Locate the cell with the specified text and output its (x, y) center coordinate. 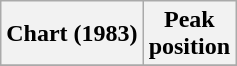
Chart (1983) (72, 34)
Peakposition (189, 34)
